For the text-containing cell, return its midpoint in (x, y) coordinate format. 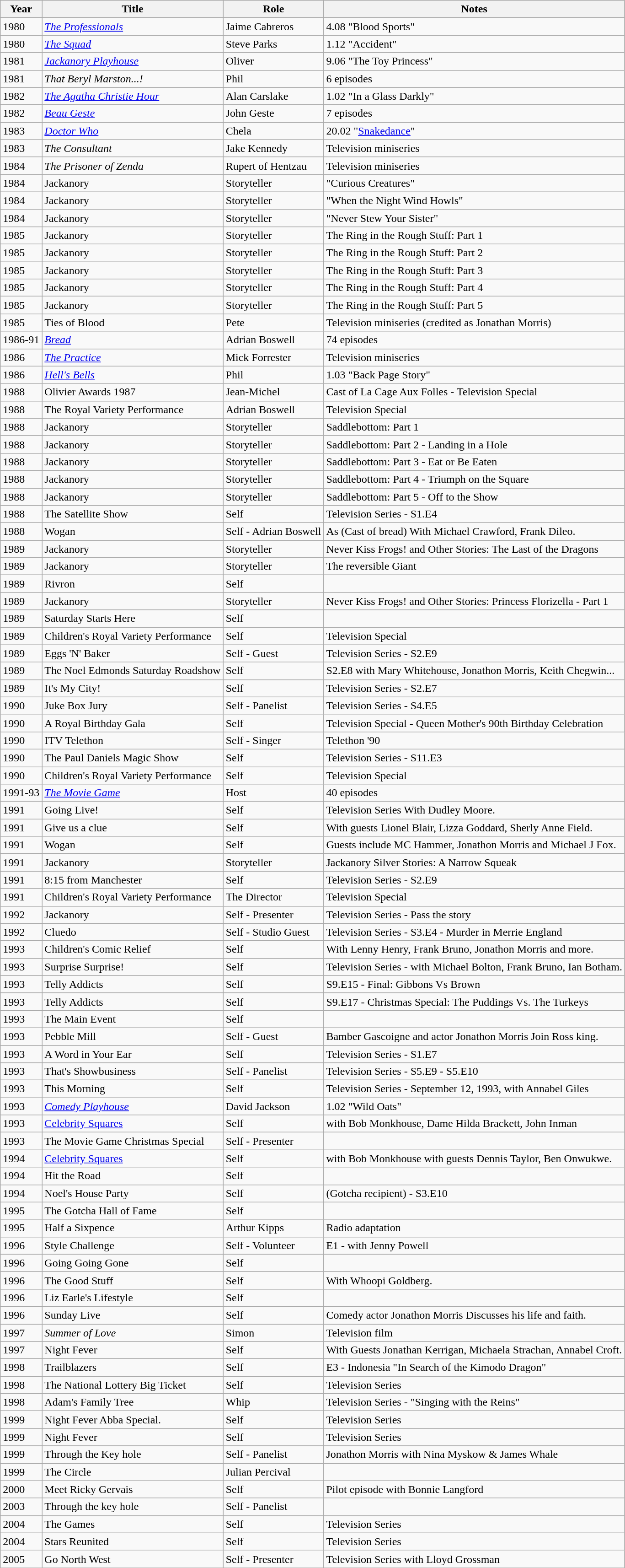
Steve Parks (273, 44)
Radio adaptation (475, 1228)
That's Showbusiness (133, 1072)
Pilot episode with Bonnie Langford (475, 1489)
1986-91 (21, 340)
Give us a clue (133, 828)
1991-93 (21, 793)
Noel's House Party (133, 1193)
Saddlebottom: Part 4 - Triumph on the Square (475, 479)
Liz Earle's Lifestyle (133, 1298)
This Morning (133, 1089)
Jonathon Morris with Nina Myskow & James Whale (475, 1455)
Television miniseries (credited as Jonathan Morris) (475, 323)
20.02 "Snakedance" (475, 131)
Pebble Mill (133, 1036)
Juke Box Jury (133, 706)
Through the key hole (133, 1507)
E3 - Indonesia "In Search of the Kimodo Dragon" (475, 1368)
Jean-Michel (273, 392)
That Beryl Marston...! (133, 79)
"Never Stew Your Sister" (475, 218)
Television Series - S3.E4 - Murder in Merrie England (475, 932)
S2.E8 with Mary Whitehouse, Jonathon Morris, Keith Chegwin... (475, 671)
1.02 "In a Glass Darkly" (475, 96)
Bamber Gascoigne and actor Jonathon Morris Join Ross king. (475, 1036)
Telethon '90 (475, 740)
Pete (273, 323)
Notes (475, 9)
The Ring in the Rough Stuff: Part 2 (475, 253)
Ties of Blood (133, 323)
Host (273, 793)
The Professionals (133, 27)
Cluedo (133, 932)
Comedy Playhouse (133, 1106)
Chela (273, 131)
Eggs 'N' Baker (133, 653)
Arthur Kipps (273, 1228)
Comedy actor Jonathon Morris Discusses his life and faith. (475, 1315)
Olivier Awards 1987 (133, 392)
Television Series - "Singing with the Reins" (475, 1402)
Television Series - S11.E3 (475, 758)
7 episodes (475, 113)
Television film (475, 1333)
Cast of La Cage Aux Folles - Television Special (475, 392)
With Lenny Henry, Frank Bruno, Jonathon Morris and more. (475, 949)
Simon (273, 1333)
Alan Carslake (273, 96)
Surprise Surprise! (133, 967)
The Ring in the Rough Stuff: Part 5 (475, 305)
Television Series - Pass the story (475, 915)
ITV Telethon (133, 740)
1.02 "Wild Oats" (475, 1106)
Self - Adrian Boswell (273, 532)
2003 (21, 1507)
Night Fever Abba Special. (133, 1420)
Television Series with Lloyd Grossman (475, 1559)
Rupert of Hentzau (273, 166)
With Whoopi Goldberg. (475, 1280)
Meet Ricky Gervais (133, 1489)
Go North West (133, 1559)
Title (133, 9)
Jake Kennedy (273, 148)
Rivron (133, 584)
The Gotcha Hall of Fame (133, 1211)
The Paul Daniels Magic Show (133, 758)
"Curious Creatures" (475, 183)
Beau Geste (133, 113)
Television Series - S1.E4 (475, 514)
4.08 "Blood Sports" (475, 27)
Jackanory Playhouse (133, 61)
Adam's Family Tree (133, 1402)
Half a Sixpence (133, 1228)
With guests Lionel Blair, Lizza Goddard, Sherly Anne Field. (475, 828)
With Guests Jonathan Kerrigan, Michaela Strachan, Annabel Croft. (475, 1350)
Television Series - September 12, 1993, with Annabel Giles (475, 1089)
2000 (21, 1489)
Role (273, 9)
1.03 "Back Page Story" (475, 375)
Through the Key hole (133, 1455)
40 episodes (475, 793)
Self - Volunteer (273, 1245)
E1 - with Jenny Powell (475, 1245)
Saddlebottom: Part 1 (475, 427)
The Main Event (133, 1019)
Doctor Who (133, 131)
8:15 from Manchester (133, 880)
Saddlebottom: Part 3 - Eat or Be Eaten (475, 462)
with Bob Monkhouse, Dame Hilda Brackett, John Inman (475, 1124)
Jackanory Silver Stories: A Narrow Squeak (475, 862)
2005 (21, 1559)
Television Series - S1.E7 (475, 1054)
9.06 "The Toy Princess" (475, 61)
The Satellite Show (133, 514)
Bread (133, 340)
1.12 "Accident" (475, 44)
It's My City! (133, 688)
The Movie Game (133, 793)
Television Series - S2.E7 (475, 688)
The Practice (133, 357)
The Ring in the Rough Stuff: Part 3 (475, 270)
A Word in Your Ear (133, 1054)
S9.E15 - Final: Gibbons Vs Brown (475, 984)
6 episodes (475, 79)
The Consultant (133, 148)
Style Challenge (133, 1245)
Never Kiss Frogs! and Other Stories: The Last of the Dragons (475, 549)
The Good Stuff (133, 1280)
Hell's Bells (133, 375)
The National Lottery Big Ticket (133, 1385)
Saturday Starts Here (133, 619)
Television Special - Queen Mother's 90th Birthday Celebration (475, 723)
The Noel Edmonds Saturday Roadshow (133, 671)
Self - Singer (273, 740)
The Games (133, 1524)
Sunday Live (133, 1315)
Whip (273, 1402)
Julian Percival (273, 1472)
The reversible Giant (475, 566)
Summer of Love (133, 1333)
Television Series - S5.E9 - S5.E10 (475, 1072)
Going Live! (133, 810)
Trailblazers (133, 1368)
Stars Reunited (133, 1541)
As (Cast of bread) With Michael Crawford, Frank Dileo. (475, 532)
Television Series - with Michael Bolton, Frank Bruno, Ian Botham. (475, 967)
The Squad (133, 44)
Television Series With Dudley Moore. (475, 810)
Jaime Cabreros (273, 27)
John Geste (273, 113)
The Ring in the Rough Stuff: Part 4 (475, 288)
Self - Studio Guest (273, 932)
Going Going Gone (133, 1263)
The Movie Game Christmas Special (133, 1141)
Children's Comic Relief (133, 949)
Mick Forrester (273, 357)
A Royal Birthday Gala (133, 723)
"When the Night Wind Howls" (475, 200)
Hit the Road (133, 1176)
The Circle (133, 1472)
Saddlebottom: Part 2 - Landing in a Hole (475, 444)
Never Kiss Frogs! and Other Stories: Princess Florizella - Part 1 (475, 601)
The Royal Variety Performance (133, 410)
David Jackson (273, 1106)
74 episodes (475, 340)
(Gotcha recipient) - S3.E10 (475, 1193)
The Prisoner of Zenda (133, 166)
The Director (273, 897)
with Bob Monkhouse with guests Dennis Taylor, Ben Onwukwe. (475, 1158)
Saddlebottom: Part 5 - Off to the Show (475, 496)
Oliver (273, 61)
The Agatha Christie Hour (133, 96)
Guests include MC Hammer, Jonathon Morris and Michael J Fox. (475, 845)
Year (21, 9)
Television Series - S4.E5 (475, 706)
S9.E17 - Christmas Special: The Puddings Vs. The Turkeys (475, 1002)
The Ring in the Rough Stuff: Part 1 (475, 236)
